Return (X, Y) of the center of cell containing provided text 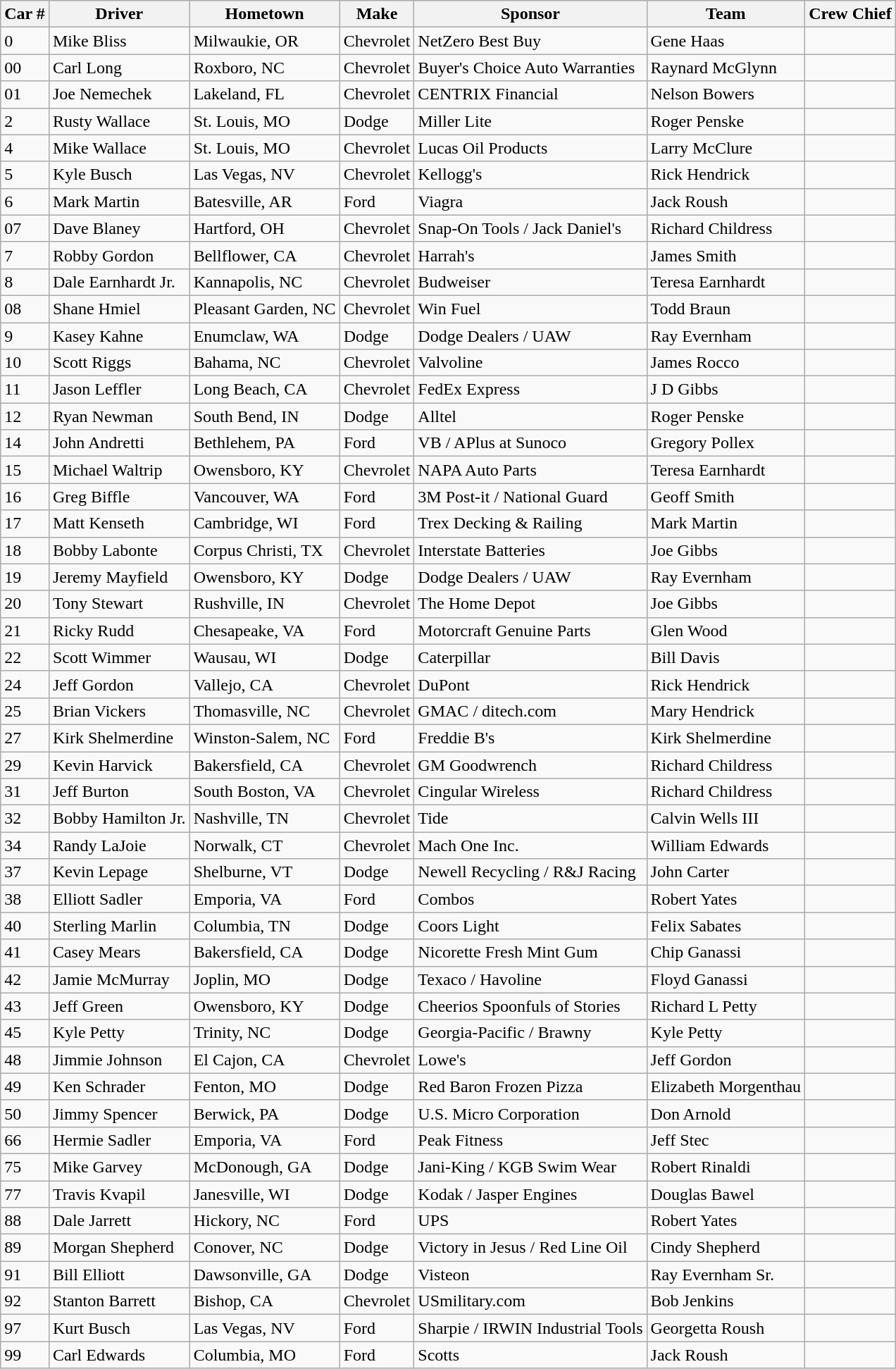
Team (726, 14)
10 (25, 363)
Bobby Hamilton Jr. (119, 819)
Dave Blaney (119, 228)
07 (25, 228)
Dale Jarrett (119, 1221)
NAPA Auto Parts (530, 470)
Robert Rinaldi (726, 1167)
Bishop, CA (265, 1301)
Shelburne, VT (265, 872)
Richard L Petty (726, 1006)
Kodak / Jasper Engines (530, 1194)
Milwaukie, OR (265, 41)
Peak Fitness (530, 1140)
16 (25, 497)
97 (25, 1328)
Lakeland, FL (265, 94)
Interstate Batteries (530, 550)
Morgan Shepherd (119, 1248)
UPS (530, 1221)
Conover, NC (265, 1248)
2 (25, 121)
31 (25, 792)
Tony Stewart (119, 604)
Mike Garvey (119, 1167)
Kurt Busch (119, 1328)
Jimmy Spencer (119, 1113)
Glen Wood (726, 631)
Corpus Christi, TX (265, 550)
41 (25, 953)
Make (377, 14)
89 (25, 1248)
9 (25, 336)
Roxboro, NC (265, 68)
Janesville, WI (265, 1194)
Cambridge, WI (265, 524)
5 (25, 175)
48 (25, 1060)
The Home Depot (530, 604)
Pleasant Garden, NC (265, 309)
Jani-King / KGB Swim Wear (530, 1167)
17 (25, 524)
Jeff Stec (726, 1140)
Sharpie / IRWIN Industrial Tools (530, 1328)
19 (25, 577)
91 (25, 1275)
Nashville, TN (265, 819)
Hickory, NC (265, 1221)
Gene Haas (726, 41)
Jamie McMurray (119, 979)
Hartford, OH (265, 228)
Texaco / Havoline (530, 979)
Kannapolis, NC (265, 282)
Stanton Barrett (119, 1301)
11 (25, 390)
GM Goodwrench (530, 764)
Berwick, PA (265, 1113)
Vancouver, WA (265, 497)
25 (25, 711)
Buyer's Choice Auto Warranties (530, 68)
Mike Wallace (119, 148)
Rusty Wallace (119, 121)
Bahama, NC (265, 363)
Norwalk, CT (265, 845)
37 (25, 872)
Scott Riggs (119, 363)
William Edwards (726, 845)
01 (25, 94)
Chip Ganassi (726, 953)
Hometown (265, 14)
Columbia, TN (265, 926)
Rushville, IN (265, 604)
USmilitary.com (530, 1301)
John Carter (726, 872)
Nelson Bowers (726, 94)
18 (25, 550)
20 (25, 604)
Ryan Newman (119, 416)
Travis Kvapil (119, 1194)
Calvin Wells III (726, 819)
Red Baron Frozen Pizza (530, 1086)
Bill Elliott (119, 1275)
Nicorette Fresh Mint Gum (530, 953)
8 (25, 282)
40 (25, 926)
Casey Mears (119, 953)
Carl Long (119, 68)
43 (25, 1006)
Jason Leffler (119, 390)
Scotts (530, 1355)
Motorcraft Genuine Parts (530, 631)
Ricky Rudd (119, 631)
7 (25, 255)
Chesapeake, VA (265, 631)
Sponsor (530, 14)
Don Arnold (726, 1113)
Douglas Bawel (726, 1194)
Alltel (530, 416)
Ray Evernham Sr. (726, 1275)
Caterpillar (530, 657)
Coors Light (530, 926)
34 (25, 845)
Driver (119, 14)
Valvoline (530, 363)
Harrah's (530, 255)
Thomasville, NC (265, 711)
Michael Waltrip (119, 470)
Dale Earnhardt Jr. (119, 282)
Bethlehem, PA (265, 443)
South Boston, VA (265, 792)
Hermie Sadler (119, 1140)
South Bend, IN (265, 416)
29 (25, 764)
32 (25, 819)
45 (25, 1033)
14 (25, 443)
Fenton, MO (265, 1086)
92 (25, 1301)
John Andretti (119, 443)
Robby Gordon (119, 255)
VB / APlus at Sunoco (530, 443)
Bobby Labonte (119, 550)
Jeff Green (119, 1006)
Mach One Inc. (530, 845)
6 (25, 202)
Victory in Jesus / Red Line Oil (530, 1248)
08 (25, 309)
Mary Hendrick (726, 711)
McDonough, GA (265, 1167)
38 (25, 899)
66 (25, 1140)
21 (25, 631)
Bellflower, CA (265, 255)
Elizabeth Morgenthau (726, 1086)
Todd Braun (726, 309)
4 (25, 148)
Win Fuel (530, 309)
Mike Bliss (119, 41)
Kevin Lepage (119, 872)
Brian Vickers (119, 711)
Joplin, MO (265, 979)
FedEx Express (530, 390)
Georgia-Pacific / Brawny (530, 1033)
Felix Sabates (726, 926)
Bob Jenkins (726, 1301)
Ken Schrader (119, 1086)
Wausau, WI (265, 657)
27 (25, 738)
Tide (530, 819)
77 (25, 1194)
Trinity, NC (265, 1033)
Combos (530, 899)
Kevin Harvick (119, 764)
DuPont (530, 684)
Lowe's (530, 1060)
Carl Edwards (119, 1355)
99 (25, 1355)
Lucas Oil Products (530, 148)
GMAC / ditech.com (530, 711)
Dawsonville, GA (265, 1275)
Jeff Burton (119, 792)
Viagra (530, 202)
Larry McClure (726, 148)
Raynard McGlynn (726, 68)
Long Beach, CA (265, 390)
00 (25, 68)
Elliott Sadler (119, 899)
Batesville, AR (265, 202)
22 (25, 657)
Gregory Pollex (726, 443)
Crew Chief (851, 14)
Enumclaw, WA (265, 336)
Freddie B's (530, 738)
Matt Kenseth (119, 524)
Randy LaJoie (119, 845)
Visteon (530, 1275)
Bill Davis (726, 657)
42 (25, 979)
Jeremy Mayfield (119, 577)
J D Gibbs (726, 390)
50 (25, 1113)
Shane Hmiel (119, 309)
Trex Decking & Railing (530, 524)
Cheerios Spoonfuls of Stories (530, 1006)
U.S. Micro Corporation (530, 1113)
Vallejo, CA (265, 684)
James Rocco (726, 363)
24 (25, 684)
Miller Lite (530, 121)
James Smith (726, 255)
Sterling Marlin (119, 926)
Kyle Busch (119, 175)
Scott Wimmer (119, 657)
Georgetta Roush (726, 1328)
Geoff Smith (726, 497)
12 (25, 416)
Car # (25, 14)
Cingular Wireless (530, 792)
3M Post-it / National Guard (530, 497)
88 (25, 1221)
49 (25, 1086)
Snap-On Tools / Jack Daniel's (530, 228)
Joe Nemechek (119, 94)
Budweiser (530, 282)
El Cajon, CA (265, 1060)
Greg Biffle (119, 497)
0 (25, 41)
NetZero Best Buy (530, 41)
Floyd Ganassi (726, 979)
Kellogg's (530, 175)
15 (25, 470)
CENTRIX Financial (530, 94)
Jimmie Johnson (119, 1060)
Winston-Salem, NC (265, 738)
Columbia, MO (265, 1355)
Newell Recycling / R&J Racing (530, 872)
Cindy Shepherd (726, 1248)
75 (25, 1167)
Kasey Kahne (119, 336)
